Scan for the cell matching the given text and deliver its (X, Y) coordinate at center. 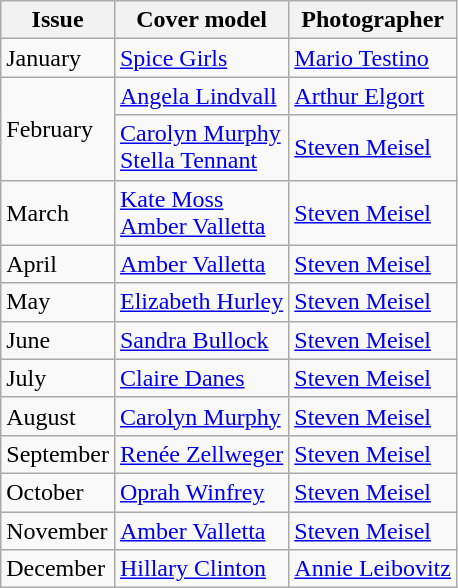
April (58, 264)
Kate MossAmber Valletta (201, 212)
Mario Testino (373, 58)
January (58, 58)
November (58, 531)
Spice Girls (201, 58)
March (58, 212)
December (58, 569)
July (58, 378)
Photographer (373, 20)
Oprah Winfrey (201, 492)
October (58, 492)
Sandra Bullock (201, 340)
May (58, 302)
February (58, 128)
Angela Lindvall (201, 96)
Claire Danes (201, 378)
June (58, 340)
August (58, 416)
September (58, 454)
Cover model (201, 20)
Annie Leibovitz (373, 569)
Hillary Clinton (201, 569)
Carolyn MurphyStella Tennant (201, 148)
Renée Zellweger (201, 454)
Arthur Elgort (373, 96)
Issue (58, 20)
Elizabeth Hurley (201, 302)
Carolyn Murphy (201, 416)
